Output the (x, y) coordinate of the center of the cell containing the given text.  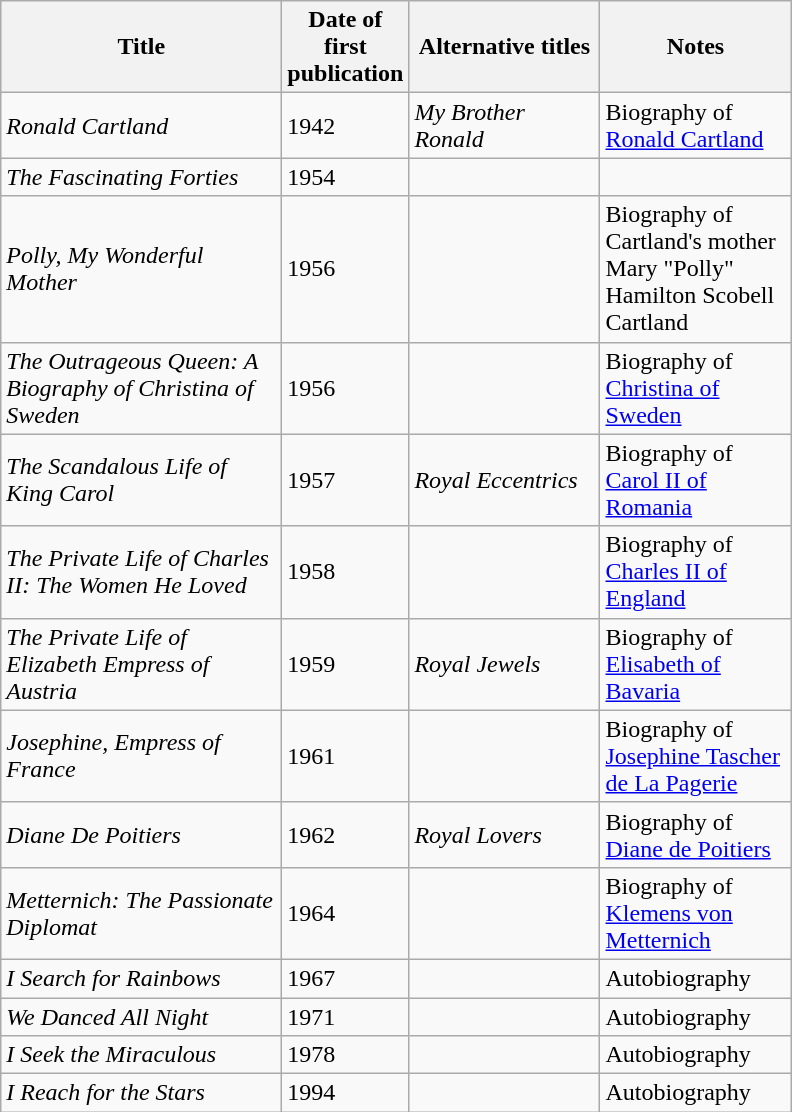
Notes (696, 47)
Biography of Elisabeth of Bavaria (696, 664)
1962 (346, 834)
I Seek the Miraculous (142, 1055)
1957 (346, 480)
1961 (346, 756)
The Private Life of Elizabeth Empress of Austria (142, 664)
Title (142, 47)
The Fascinating Forties (142, 177)
Polly, My Wonderful Mother (142, 269)
Date of firstpublication (346, 47)
Biography of Charles II of England (696, 572)
1971 (346, 1017)
1994 (346, 1093)
Biography of Klemens von Metternich (696, 913)
Biography of Cartland's mother Mary "Polly" Hamilton Scobell Cartland (696, 269)
Diane De Poitiers (142, 834)
The Outrageous Queen: A Biography of Christina of Sweden (142, 388)
I Reach for the Stars (142, 1093)
1942 (346, 126)
I Search for Rainbows (142, 978)
1978 (346, 1055)
Ronald Cartland (142, 126)
Royal Jewels (504, 664)
1959 (346, 664)
My Brother Ronald (504, 126)
Biography of Christina of Sweden (696, 388)
Biography of Josephine Tascher de La Pagerie (696, 756)
Royal Eccentrics (504, 480)
Alternative titles (504, 47)
We Danced All Night (142, 1017)
1967 (346, 978)
Metternich: The Passionate Diplomat (142, 913)
1958 (346, 572)
Biography of Ronald Cartland (696, 126)
The Scandalous Life of King Carol (142, 480)
Biography of Carol II of Romania (696, 480)
1954 (346, 177)
1964 (346, 913)
The Private Life of Charles II: The Women He Loved (142, 572)
Royal Lovers (504, 834)
Josephine, Empress of France (142, 756)
Biography of Diane de Poitiers (696, 834)
